For the text-containing cell, return its midpoint in (x, y) coordinate format. 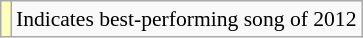
Indicates best-performing song of 2012 (186, 19)
